Scan for the cell matching the given text and deliver its [x, y] coordinate at center. 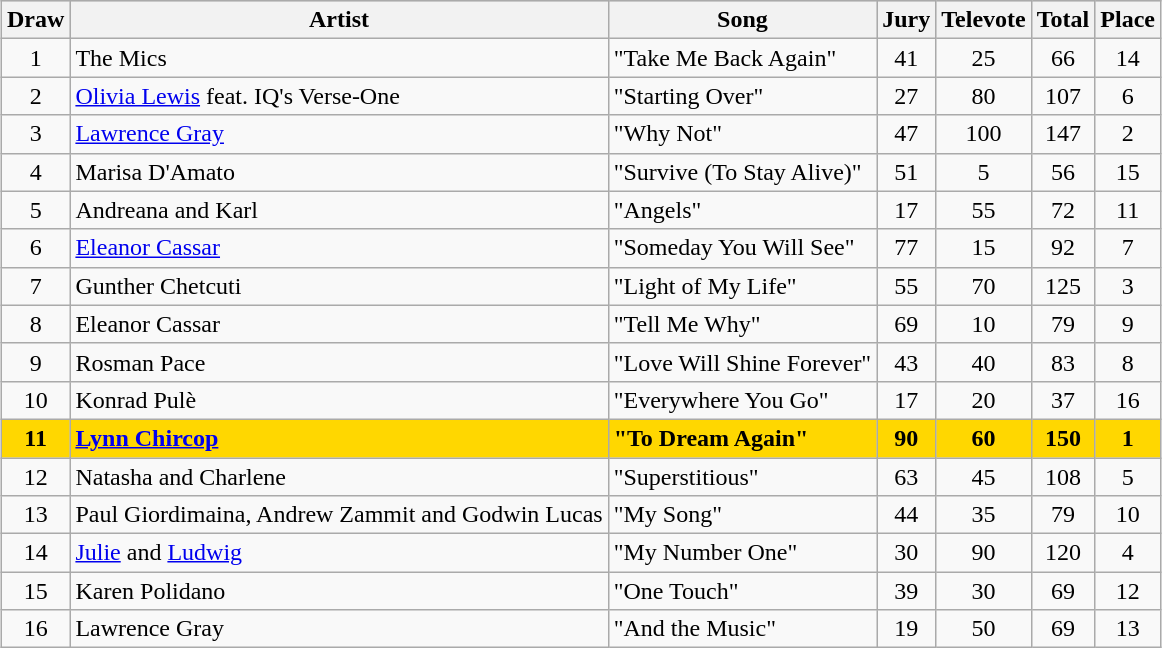
"My Number One" [742, 553]
"To Dream Again" [742, 438]
Andreana and Karl [339, 210]
Place [1128, 20]
"One Touch" [742, 591]
120 [1063, 553]
Televote [984, 20]
147 [1063, 134]
70 [984, 286]
92 [1063, 248]
Marisa D'Amato [339, 172]
83 [1063, 362]
100 [984, 134]
"And the Music" [742, 629]
Julie and Ludwig [339, 553]
"My Song" [742, 515]
63 [906, 477]
66 [1063, 58]
47 [906, 134]
20 [984, 400]
77 [906, 248]
Konrad Pulѐ [339, 400]
Rosman Pace [339, 362]
"Superstitious" [742, 477]
Gunther Chetcuti [339, 286]
The Mics [339, 58]
56 [1063, 172]
"Everywhere You Go" [742, 400]
Song [742, 20]
Olivia Lewis feat. IQ's Verse-One [339, 96]
Draw [35, 20]
"Angels" [742, 210]
125 [1063, 286]
Karen Polidano [339, 591]
Lynn Chircop [339, 438]
45 [984, 477]
37 [1063, 400]
43 [906, 362]
"Light of My Life" [742, 286]
"Love Will Shine Forever" [742, 362]
"Starting Over" [742, 96]
Artist [339, 20]
40 [984, 362]
39 [906, 591]
19 [906, 629]
35 [984, 515]
44 [906, 515]
27 [906, 96]
107 [1063, 96]
Total [1063, 20]
108 [1063, 477]
"Tell Me Why" [742, 324]
Jury [906, 20]
"Someday You Will See" [742, 248]
41 [906, 58]
"Take Me Back Again" [742, 58]
"Why Not" [742, 134]
50 [984, 629]
51 [906, 172]
72 [1063, 210]
25 [984, 58]
Natasha and Charlene [339, 477]
"Survive (To Stay Alive)" [742, 172]
Paul Giordimaina, Andrew Zammit and Godwin Lucas [339, 515]
80 [984, 96]
60 [984, 438]
150 [1063, 438]
